Return the [x, y] coordinate for the center point of the cell that contains the specified text.  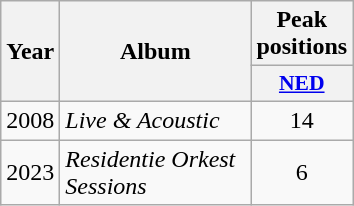
2008 [30, 120]
14 [302, 120]
Residentie Orkest Sessions [156, 172]
Peak positions [302, 34]
2023 [30, 172]
Live & Acoustic [156, 120]
Album [156, 52]
Year [30, 52]
6 [302, 172]
NED [302, 84]
